From the cell containing the given text, extract its center point as (X, Y) coordinate. 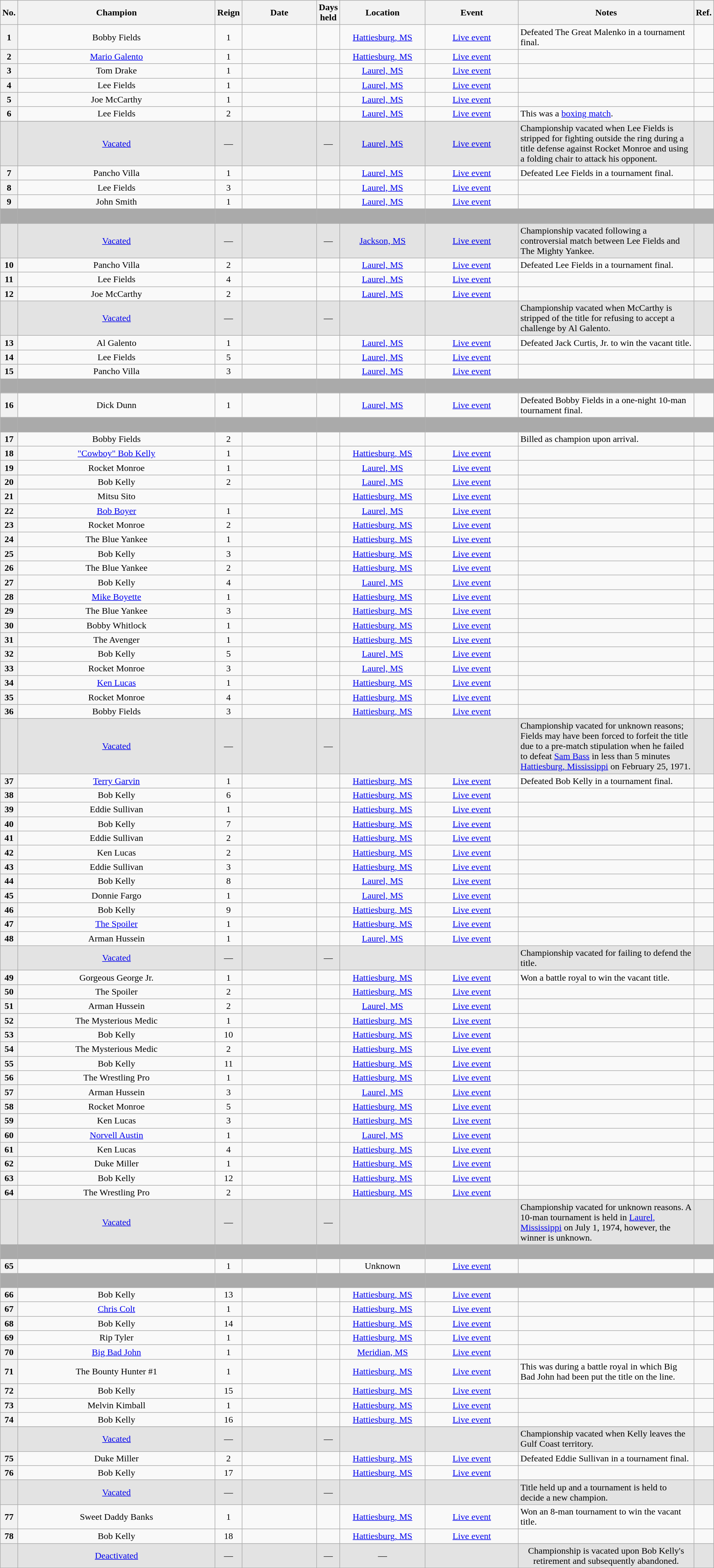
38 (9, 795)
Date (279, 13)
Chris Colt (116, 1309)
Championship vacated when Kelly leaves the Gulf Coast territory. (606, 1439)
71 (9, 1371)
46 (9, 910)
78 (9, 1536)
60 (9, 1135)
45 (9, 896)
47 (9, 924)
53 (9, 1035)
54 (9, 1049)
57 (9, 1092)
41 (9, 838)
52 (9, 1021)
67 (9, 1309)
49 (9, 977)
Defeated Bobby Fields in a one-night 10-man tournament final. (606, 405)
No. (9, 13)
31 (9, 640)
27 (9, 582)
John Smith (116, 202)
39 (9, 810)
51 (9, 1006)
29 (9, 611)
Sweet Daddy Banks (116, 1517)
Championship vacated following a controversial match between Lee Fields and The Mighty Yankee. (606, 240)
Defeated The Great Malenko in a tournament final. (606, 37)
59 (9, 1121)
Defeated Bob Kelly in a tournament final. (606, 781)
Donnie Fargo (116, 896)
Won an 8-man tournament to win the vacant title. (606, 1517)
19 (9, 468)
Mario Galento (116, 57)
62 (9, 1164)
33 (9, 668)
Unknown (383, 1266)
Champion (116, 13)
76 (9, 1473)
Title held up and a tournament is held to decide a new champion. (606, 1492)
Championship vacated for failing to defend the title. (606, 958)
58 (9, 1106)
69 (9, 1338)
36 (9, 711)
Championship vacated for unknown reasons. A 10-man tournament is held in Laurel, Mississippi on July 1, 1974, however, the winner is unknown. (606, 1222)
55 (9, 1064)
74 (9, 1420)
"Cowboy" Bob Kelly (116, 453)
42 (9, 853)
Rip Tyler (116, 1338)
Gorgeous George Jr. (116, 977)
64 (9, 1192)
73 (9, 1405)
65 (9, 1266)
28 (9, 597)
43 (9, 867)
Event (472, 13)
37 (9, 781)
Defeated Eddie Sullivan in a tournament final. (606, 1458)
Championship is vacated upon Bob Kelly's retirement and subsequently abandoned. (606, 1555)
Dick Dunn (116, 405)
30 (9, 625)
Al Galento (116, 343)
77 (9, 1517)
Bobby Whitlock (116, 625)
66 (9, 1295)
44 (9, 881)
Mike Boyette (116, 597)
26 (9, 568)
61 (9, 1149)
Won a battle royal to win the vacant title. (606, 977)
34 (9, 683)
The Bounty Hunter #1 (116, 1371)
32 (9, 654)
This was during a battle royal in which Big Bad John had been put the title on the line. (606, 1371)
35 (9, 697)
24 (9, 539)
The Avenger (116, 640)
40 (9, 824)
72 (9, 1391)
48 (9, 938)
Defeated Jack Curtis, Jr. to win the vacant title. (606, 343)
Billed as champion upon arrival. (606, 439)
70 (9, 1352)
Big Bad John (116, 1352)
Mitsu Sito (116, 496)
Meridian, MS (383, 1352)
Notes (606, 13)
Championship vacated when McCarthy is stripped of the title for refusing to accept a challenge by Al Galento. (606, 318)
Tom Drake (116, 71)
68 (9, 1323)
Bob Boyer (116, 510)
Melvin Kimball (116, 1405)
23 (9, 525)
75 (9, 1458)
Jackson, MS (383, 240)
Norvell Austin (116, 1135)
Location (383, 13)
25 (9, 554)
Days held (328, 13)
50 (9, 992)
Reign (228, 13)
Ref. (703, 13)
This was a boxing match. (606, 114)
21 (9, 496)
63 (9, 1178)
22 (9, 510)
Deactivated (116, 1555)
20 (9, 482)
Terry Garvin (116, 781)
56 (9, 1078)
